Return the (X, Y) coordinate for the center point of the cell that contains the specified text.  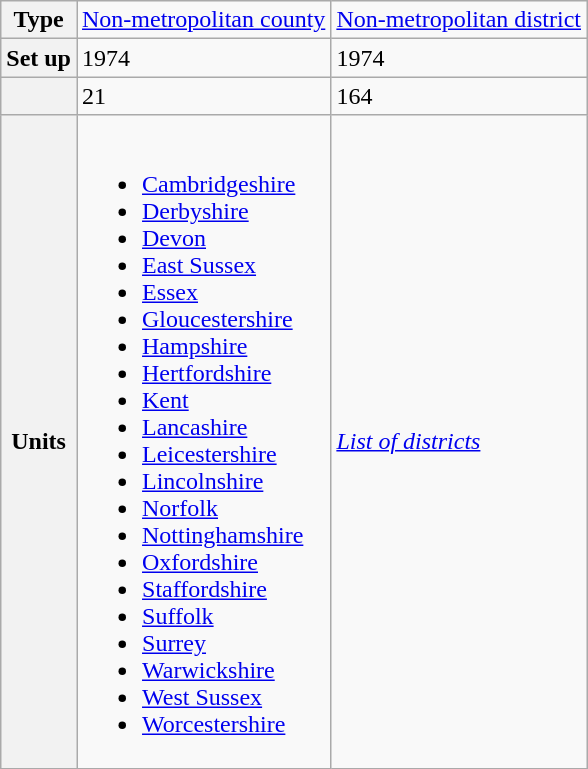
Set up (39, 58)
Non-metropolitan county (203, 20)
Non-metropolitan district (459, 20)
21 (203, 96)
Type (39, 20)
List of districts (459, 442)
164 (459, 96)
Units (39, 442)
